Pinpoint the cell where the given text exists, returning its (X, Y) midpoint coordinate. 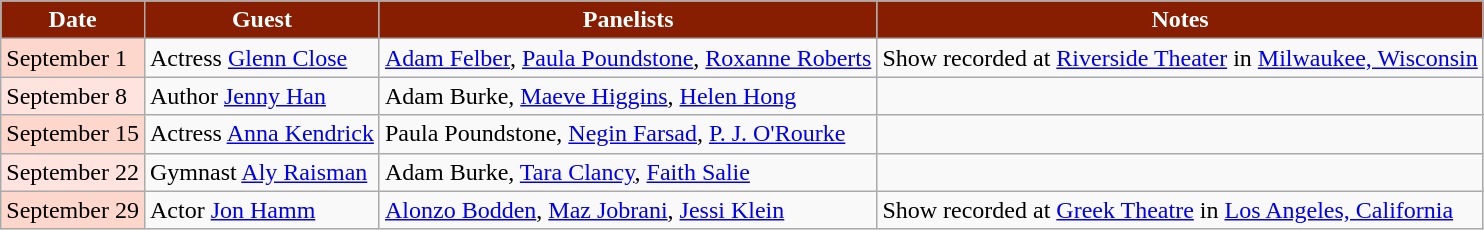
Actress Anna Kendrick (262, 134)
Show recorded at Greek Theatre in Los Angeles, California (1180, 210)
Notes (1180, 20)
September 22 (73, 172)
September 8 (73, 96)
Date (73, 20)
Author Jenny Han (262, 96)
Adam Burke, Maeve Higgins, Helen Hong (628, 96)
September 15 (73, 134)
Actress Glenn Close (262, 58)
Guest (262, 20)
September 29 (73, 210)
Show recorded at Riverside Theater in Milwaukee, Wisconsin (1180, 58)
Gymnast Aly Raisman (262, 172)
September 1 (73, 58)
Actor Jon Hamm (262, 210)
Adam Burke, Tara Clancy, Faith Salie (628, 172)
Adam Felber, Paula Poundstone, Roxanne Roberts (628, 58)
Paula Poundstone, Negin Farsad, P. J. O'Rourke (628, 134)
Alonzo Bodden, Maz Jobrani, Jessi Klein (628, 210)
Panelists (628, 20)
